Pinpoint the cell where the given text exists, returning its [x, y] midpoint coordinate. 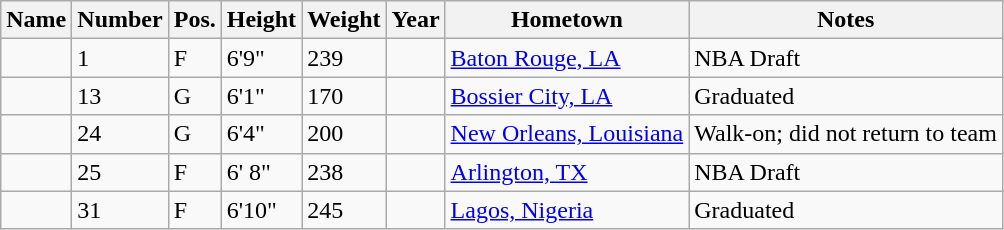
Notes [846, 20]
Arlington, TX [567, 172]
Baton Rouge, LA [567, 58]
Pos. [194, 20]
Lagos, Nigeria [567, 210]
170 [344, 96]
Walk-on; did not return to team [846, 134]
Year [416, 20]
Bossier City, LA [567, 96]
Weight [344, 20]
6'10" [261, 210]
New Orleans, Louisiana [567, 134]
6'9" [261, 58]
Height [261, 20]
238 [344, 172]
239 [344, 58]
24 [120, 134]
31 [120, 210]
6'4" [261, 134]
Number [120, 20]
245 [344, 210]
13 [120, 96]
1 [120, 58]
25 [120, 172]
200 [344, 134]
Name [36, 20]
Hometown [567, 20]
6'1" [261, 96]
6' 8" [261, 172]
